Locate the cell with the specified text and output its (x, y) center coordinate. 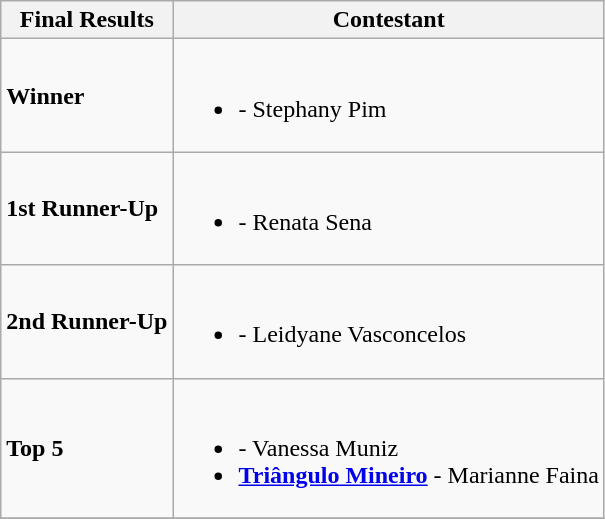
- Leidyane Vasconcelos (388, 322)
2nd Runner-Up (87, 322)
Final Results (87, 20)
Winner (87, 96)
- Stephany Pim (388, 96)
Contestant (388, 20)
- Vanessa Muniz Triângulo Mineiro - Marianne Faina (388, 448)
Top 5 (87, 448)
1st Runner-Up (87, 208)
- Renata Sena (388, 208)
